Return [x, y] of the center of cell containing provided text 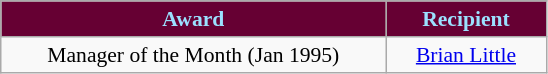
Manager of the Month (Jan 1995) [194, 55]
Recipient [466, 19]
Brian Little [466, 55]
Award [194, 19]
